Capture the cell that displays the provided text and extract its [X, Y] central coordinate. 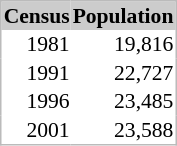
1981 [36, 44]
23,485 [124, 101]
1991 [36, 72]
Census [36, 16]
2001 [36, 130]
23,588 [124, 130]
22,727 [124, 72]
19,816 [124, 44]
Population [124, 16]
1996 [36, 101]
